Capture the cell that displays the provided text and extract its (X, Y) central coordinate. 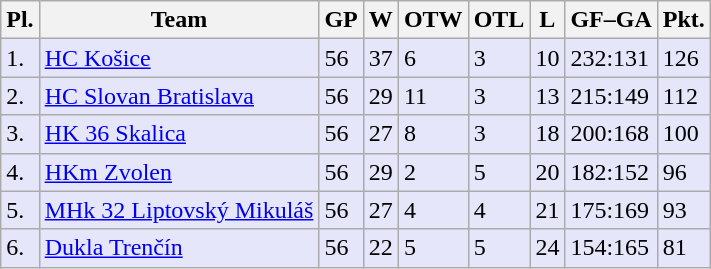
HC Košice (179, 58)
L (548, 20)
4. (20, 172)
81 (684, 248)
2 (433, 172)
HKm Zvolen (179, 172)
1. (20, 58)
18 (548, 134)
200:168 (611, 134)
93 (684, 210)
5. (20, 210)
37 (380, 58)
182:152 (611, 172)
22 (380, 248)
Pl. (20, 20)
126 (684, 58)
21 (548, 210)
215:149 (611, 96)
Team (179, 20)
OTL (499, 20)
13 (548, 96)
24 (548, 248)
232:131 (611, 58)
154:165 (611, 248)
2. (20, 96)
Pkt. (684, 20)
MHk 32 Liptovský Mikuláš (179, 210)
GP (341, 20)
8 (433, 134)
HK 36 Skalica (179, 134)
20 (548, 172)
GF–GA (611, 20)
W (380, 20)
6. (20, 248)
175:169 (611, 210)
100 (684, 134)
OTW (433, 20)
HC Slovan Bratislava (179, 96)
6 (433, 58)
10 (548, 58)
3. (20, 134)
112 (684, 96)
96 (684, 172)
11 (433, 96)
Dukla Trenčín (179, 248)
